Provide the (x, y) coordinate of the cell's center where the given text is located.  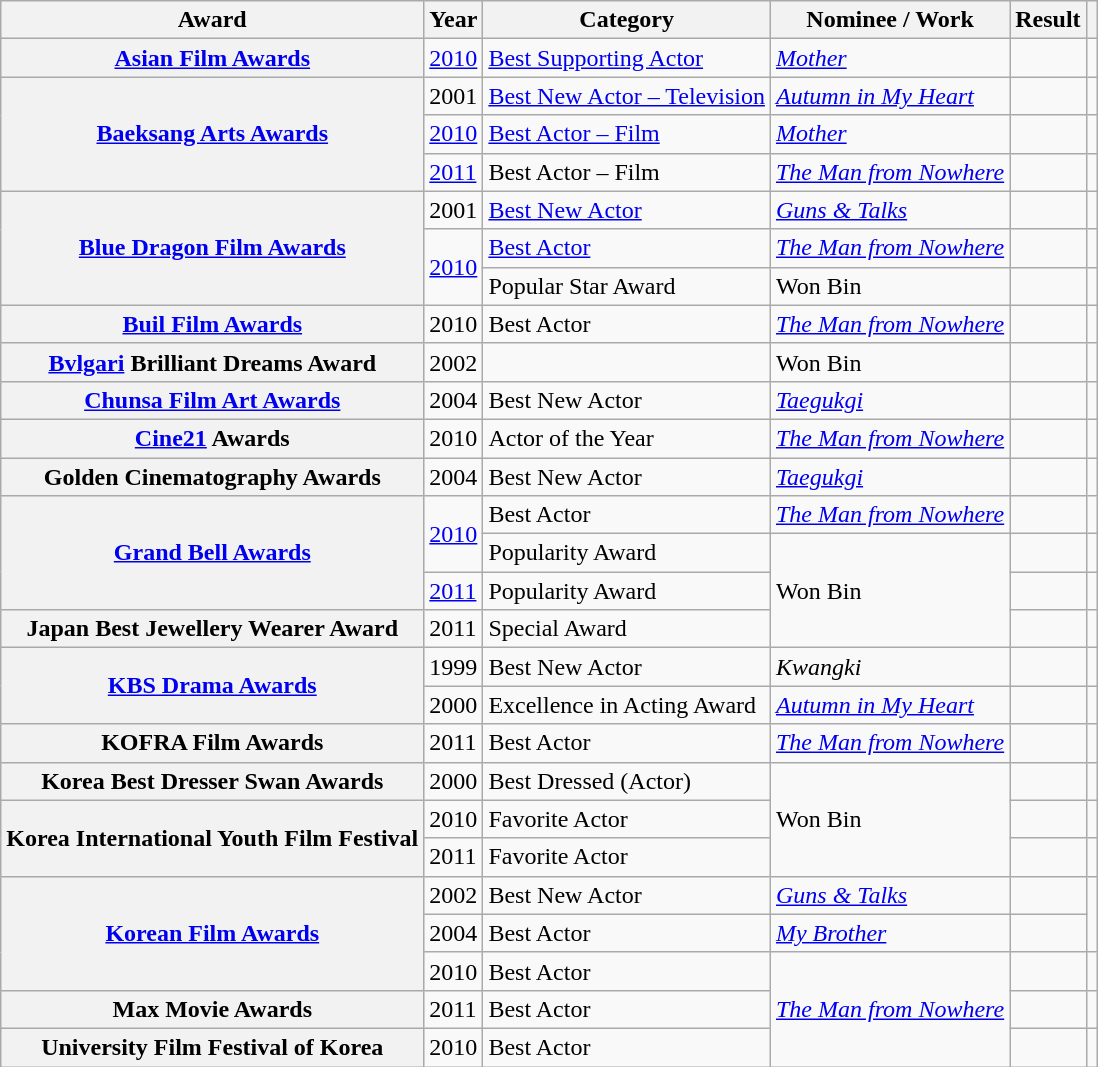
Baeksang Arts Awards (212, 134)
Blue Dragon Film Awards (212, 248)
Award (212, 20)
Kwangki (890, 667)
Best Supporting Actor (627, 58)
Special Award (627, 629)
Asian Film Awards (212, 58)
Actor of the Year (627, 438)
Bvlgari Brilliant Dreams Award (212, 362)
My Brother (890, 933)
Best Dressed (Actor) (627, 781)
Japan Best Jewellery Wearer Award (212, 629)
Korea Best Dresser Swan Awards (212, 781)
Grand Bell Awards (212, 553)
1999 (454, 667)
KBS Drama Awards (212, 686)
Korea International Youth Film Festival (212, 838)
KOFRA Film Awards (212, 743)
Max Movie Awards (212, 1009)
University Film Festival of Korea (212, 1047)
Year (454, 20)
Golden Cinematography Awards (212, 477)
Chunsa Film Art Awards (212, 400)
Buil Film Awards (212, 324)
Category (627, 20)
Best New Actor – Television (627, 96)
Popular Star Award (627, 286)
Cine21 Awards (212, 438)
Result (1048, 20)
Korean Film Awards (212, 933)
Excellence in Acting Award (627, 705)
Nominee / Work (890, 20)
